Capture the cell that displays the provided text and extract its [X, Y] central coordinate. 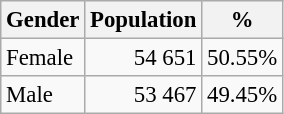
Population [144, 20]
Male [43, 95]
Female [43, 58]
% [242, 20]
Gender [43, 20]
53 467 [144, 95]
50.55% [242, 58]
54 651 [144, 58]
49.45% [242, 95]
